Determine the (X, Y) coordinate at the center of the cell enclosing the given text.  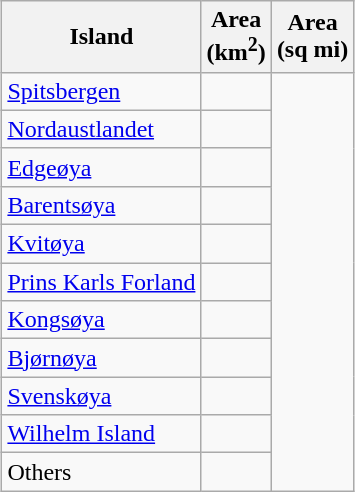
Spitsbergen (102, 91)
Others (102, 472)
Barentsøya (102, 205)
Island (102, 37)
Area(km2) (236, 37)
Kongsøya (102, 320)
Kvitøya (102, 244)
Prins Karls Forland (102, 282)
Wilhelm Island (102, 434)
Svenskøya (102, 396)
Bjørnøya (102, 358)
Edgeøya (102, 167)
Area(sq mi) (312, 37)
Nordaustlandet (102, 129)
